Return the [X, Y] coordinate for the center point of the cell that contains the specified text.  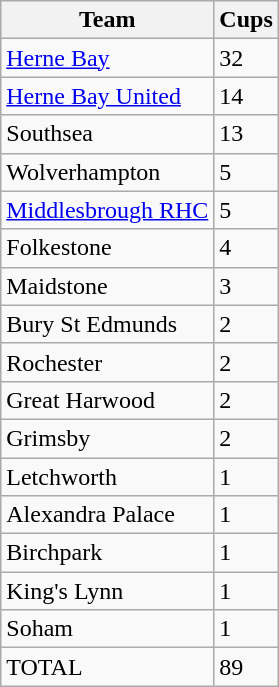
Birchpark [108, 553]
Wolverhampton [108, 172]
Alexandra Palace [108, 515]
King's Lynn [108, 591]
4 [246, 248]
13 [246, 134]
89 [246, 667]
Great Harwood [108, 400]
3 [246, 286]
Team [108, 20]
Herne Bay [108, 58]
Rochester [108, 362]
Folkestone [108, 248]
Southsea [108, 134]
14 [246, 96]
TOTAL [108, 667]
Maidstone [108, 286]
Cups [246, 20]
Grimsby [108, 438]
Herne Bay United [108, 96]
Letchworth [108, 477]
Middlesbrough RHC [108, 210]
32 [246, 58]
Bury St Edmunds [108, 324]
Soham [108, 629]
